From the cell containing the given text, extract its center point as (X, Y) coordinate. 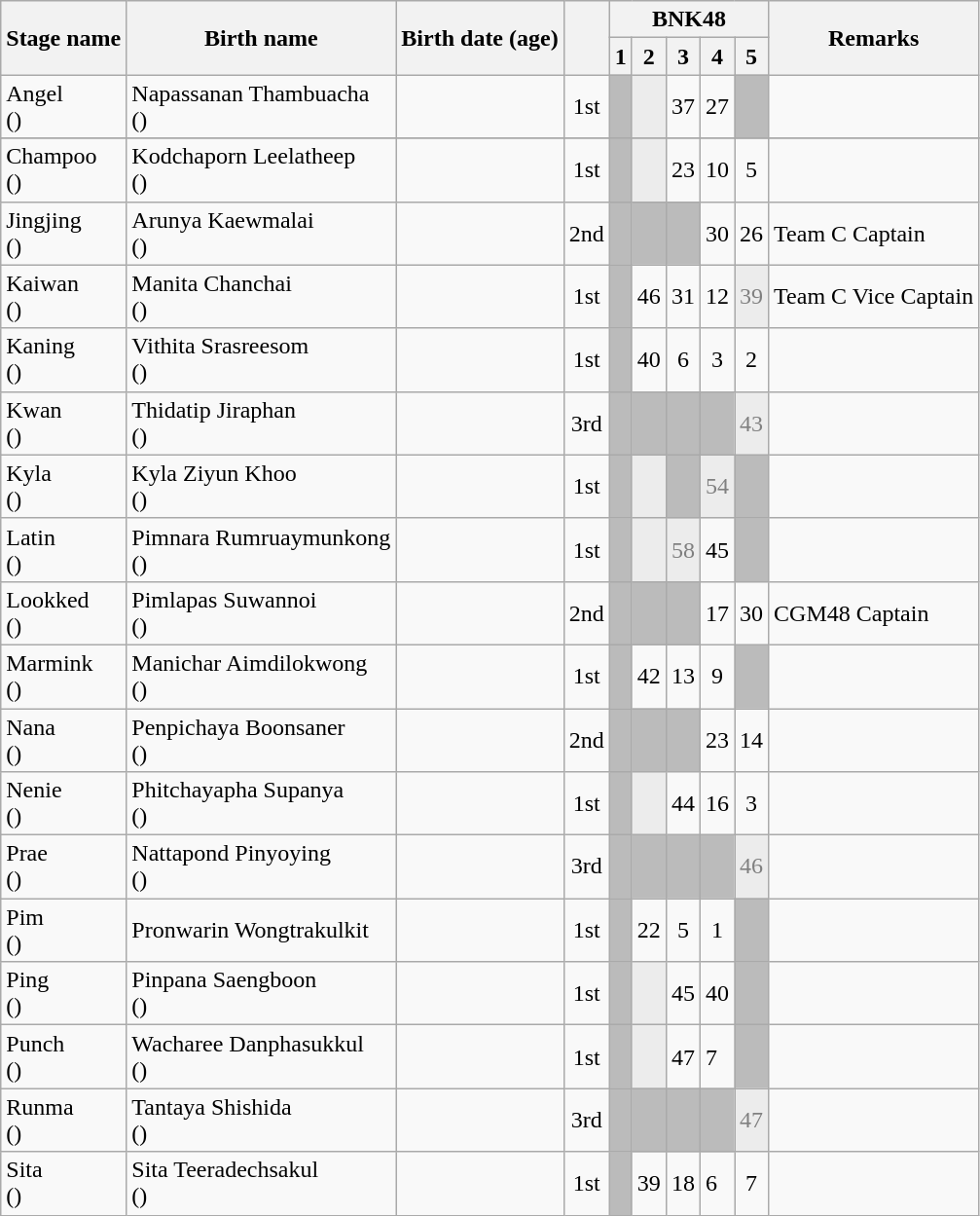
Kyla Ziyun Khoo() (261, 487)
Champoo() (64, 169)
Marmink() (64, 676)
9 (716, 676)
Nenie() (64, 804)
Pronwarin Wongtrakulkit (261, 931)
Team C Vice Captain (874, 296)
Pinpana Saengboon() (261, 993)
Remarks (874, 38)
BNK48 (689, 19)
Pim() (64, 931)
44 (683, 804)
Nattapond Pinyoying() (261, 866)
Team C Captain (874, 234)
Napassanan Thambuacha() (261, 107)
42 (648, 676)
Kodchaporn Leelatheep() (261, 169)
Phitchayapha Supanya() (261, 804)
Arunya Kaewmalai() (261, 234)
16 (716, 804)
Jingjing() (64, 234)
58 (683, 549)
31 (683, 296)
Kyla() (64, 487)
37 (683, 107)
Sita() (64, 1184)
Vithita Srasreesom() (261, 360)
Ping() (64, 993)
Birth date (age) (480, 38)
Manita Chanchai() (261, 296)
26 (751, 234)
10 (716, 169)
54 (716, 487)
Nana() (64, 740)
Runma() (64, 1120)
Tantaya Shishida() (261, 1120)
12 (716, 296)
Kaiwan() (64, 296)
Punch() (64, 1057)
Pimnara Rumruaymunkong() (261, 549)
Penpichaya Boonsaner() (261, 740)
Prae() (64, 866)
Kwan() (64, 423)
Stage name (64, 38)
Angel() (64, 107)
Sita Teeradechsakul() (261, 1184)
27 (716, 107)
22 (648, 931)
Lookked() (64, 613)
17 (716, 613)
CGM48 Captain (874, 613)
Kaning() (64, 360)
4 (716, 56)
Wacharee Danphasukkul() (261, 1057)
Manichar Aimdilokwong() (261, 676)
14 (751, 740)
43 (751, 423)
13 (683, 676)
Pimlapas Suwannoi() (261, 613)
Thidatip Jiraphan() (261, 423)
Latin() (64, 549)
18 (683, 1184)
Birth name (261, 38)
